For the text-containing cell, return its midpoint in [X, Y] coordinate format. 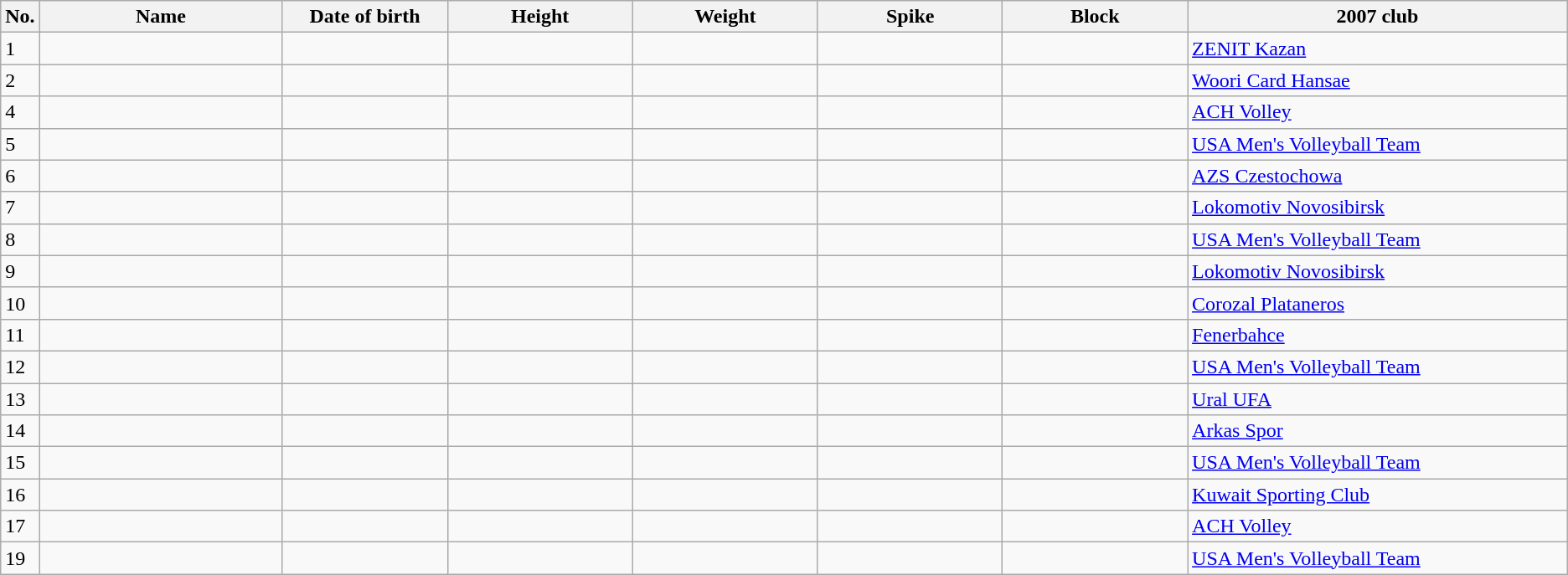
16 [20, 495]
7 [20, 208]
Weight [725, 17]
ZENIT Kazan [1378, 49]
1 [20, 49]
11 [20, 335]
AZS Czestochowa [1378, 176]
6 [20, 176]
4 [20, 112]
Height [539, 17]
8 [20, 239]
Corozal Plataneros [1378, 303]
2 [20, 80]
Kuwait Sporting Club [1378, 495]
Block [1096, 17]
Ural UFA [1378, 399]
17 [20, 526]
Spike [910, 17]
No. [20, 17]
14 [20, 431]
Arkas Spor [1378, 431]
13 [20, 399]
2007 club [1378, 17]
12 [20, 367]
Fenerbahce [1378, 335]
Woori Card Hansae [1378, 80]
Name [161, 17]
9 [20, 271]
Date of birth [365, 17]
19 [20, 558]
15 [20, 463]
5 [20, 144]
10 [20, 303]
